Return (X, Y) of the center of cell containing provided text 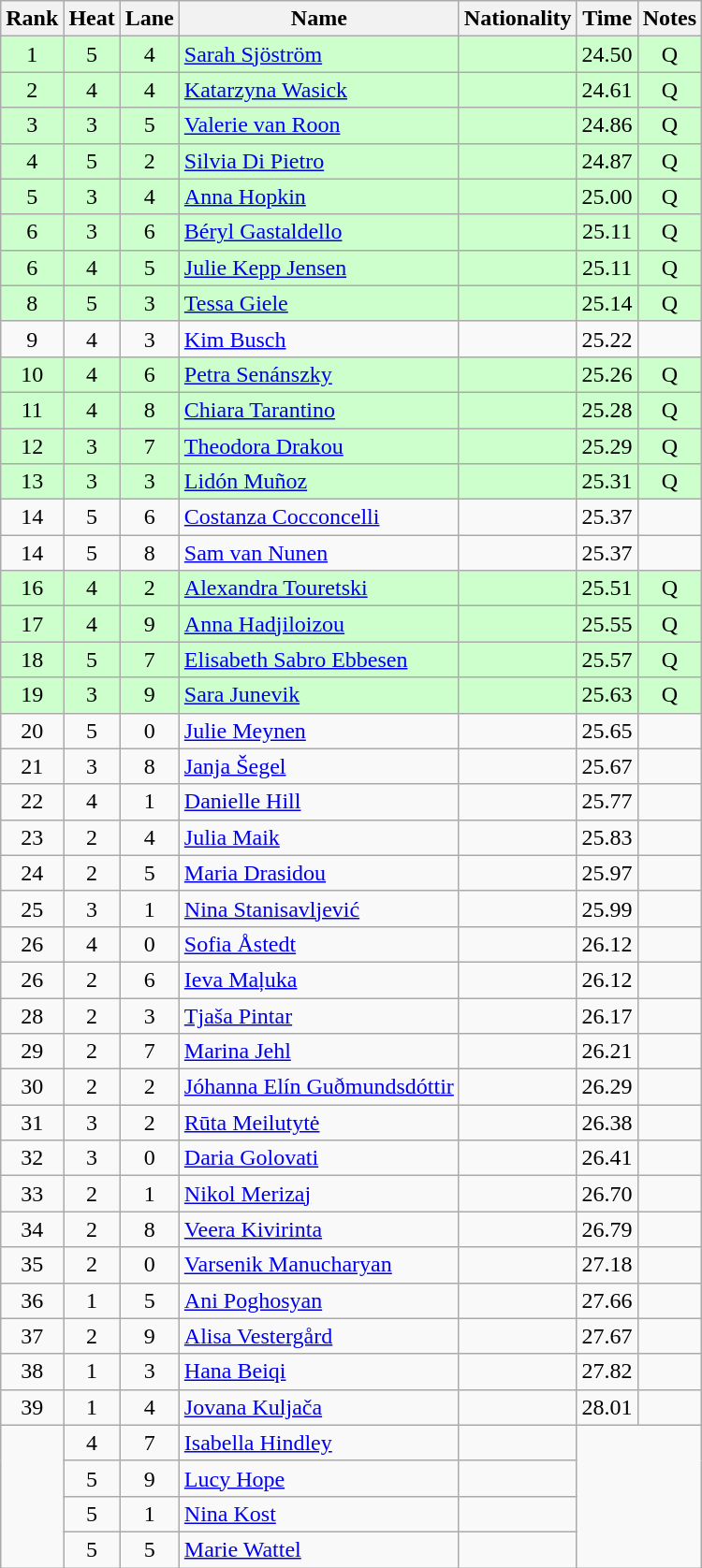
26.17 (607, 1015)
Nina Kost (318, 1514)
Veera Kivirinta (318, 1229)
22 (32, 802)
Rūta Meilutytė (318, 1123)
26.70 (607, 1194)
Lidón Muñoz (318, 482)
13 (32, 482)
Lane (150, 19)
24.50 (607, 54)
35 (32, 1265)
Béryl Gastaldello (318, 232)
Janja Šegel (318, 766)
25.51 (607, 588)
27.67 (607, 1336)
25 (32, 908)
18 (32, 660)
27.18 (607, 1265)
Julie Kepp Jensen (318, 268)
12 (32, 446)
23 (32, 837)
21 (32, 766)
Name (318, 19)
25.77 (607, 802)
25.26 (607, 374)
25.97 (607, 873)
Anna Hadjiloizou (318, 624)
28.01 (607, 1407)
19 (32, 695)
Sofia Åstedt (318, 944)
Heat (92, 19)
24.61 (607, 90)
32 (32, 1158)
25.67 (607, 766)
25.65 (607, 731)
Daria Golovati (318, 1158)
Chiara Tarantino (318, 410)
25.63 (607, 695)
Marina Jehl (318, 1052)
Ieva Maļuka (318, 980)
Jóhanna Elín Guðmundsdóttir (318, 1087)
Nationality (518, 19)
Anna Hopkin (318, 196)
26.29 (607, 1087)
Hana Beiqi (318, 1372)
27.66 (607, 1300)
25.57 (607, 660)
10 (32, 374)
29 (32, 1052)
Petra Senánszky (318, 374)
24 (32, 873)
27.82 (607, 1372)
Kim Busch (318, 339)
Rank (32, 19)
36 (32, 1300)
Silvia Di Pietro (318, 161)
25.14 (607, 303)
Tjaša Pintar (318, 1015)
25.22 (607, 339)
31 (32, 1123)
11 (32, 410)
34 (32, 1229)
Alexandra Touretski (318, 588)
Maria Drasidou (318, 873)
17 (32, 624)
28 (32, 1015)
20 (32, 731)
Julia Maik (318, 837)
24.86 (607, 125)
Time (607, 19)
26.21 (607, 1052)
Nikol Merizaj (318, 1194)
Ani Poghosyan (318, 1300)
Sarah Sjöström (318, 54)
Danielle Hill (318, 802)
Katarzyna Wasick (318, 90)
25.55 (607, 624)
Notes (669, 19)
25.99 (607, 908)
25.29 (607, 446)
25.31 (607, 482)
Sara Junevik (318, 695)
Tessa Giele (318, 303)
Nina Stanisavljević (318, 908)
30 (32, 1087)
39 (32, 1407)
Elisabeth Sabro Ebbesen (318, 660)
Sam van Nunen (318, 553)
25.83 (607, 837)
33 (32, 1194)
38 (32, 1372)
37 (32, 1336)
Julie Meynen (318, 731)
Jovana Kuljača (318, 1407)
Costanza Cocconcelli (318, 517)
Varsenik Manucharyan (318, 1265)
24.87 (607, 161)
Lucy Hope (318, 1478)
26.41 (607, 1158)
Alisa Vestergård (318, 1336)
25.00 (607, 196)
Valerie van Roon (318, 125)
26.38 (607, 1123)
Marie Wattel (318, 1549)
Isabella Hindley (318, 1443)
16 (32, 588)
25.28 (607, 410)
Theodora Drakou (318, 446)
26.79 (607, 1229)
